Extract the (X, Y) coordinate from the center of the cell holding the provided text.  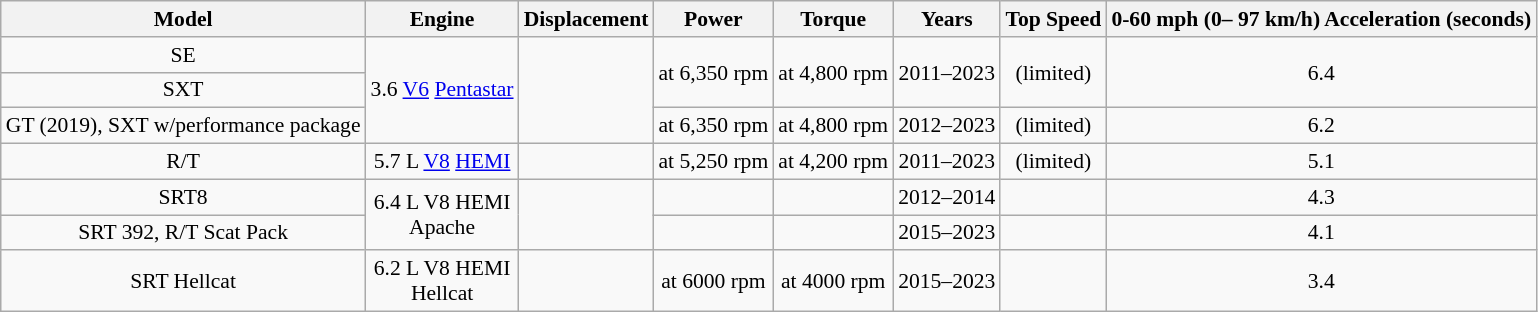
at 5,250 rpm (713, 162)
at 4,200 rpm (833, 162)
Years (946, 19)
SRT 392, R/T Scat Pack (184, 233)
SXT (184, 90)
at 4000 rpm (833, 282)
SRT8 (184, 197)
R/T (184, 162)
Engine (442, 19)
2012–2014 (946, 197)
2012–2023 (946, 126)
6.4 (1321, 72)
6.2 (1321, 126)
0-60 mph (0– 97 km/h) Acceleration (seconds) (1321, 19)
Model (184, 19)
3.4 (1321, 282)
4.1 (1321, 233)
Top Speed (1053, 19)
SRT Hellcat (184, 282)
6.2 L V8 HEMIHellcat (442, 282)
Power (713, 19)
GT (2019), SXT w/performance package (184, 126)
5.1 (1321, 162)
Torque (833, 19)
at 6000 rpm (713, 282)
6.4 L V8 HEMIApache (442, 214)
3.6 V6 Pentastar (442, 90)
5.7 L V8 HEMI (442, 162)
4.3 (1321, 197)
SE (184, 55)
Displacement (586, 19)
